Locate the cell with the specified text and output its [X, Y] center coordinate. 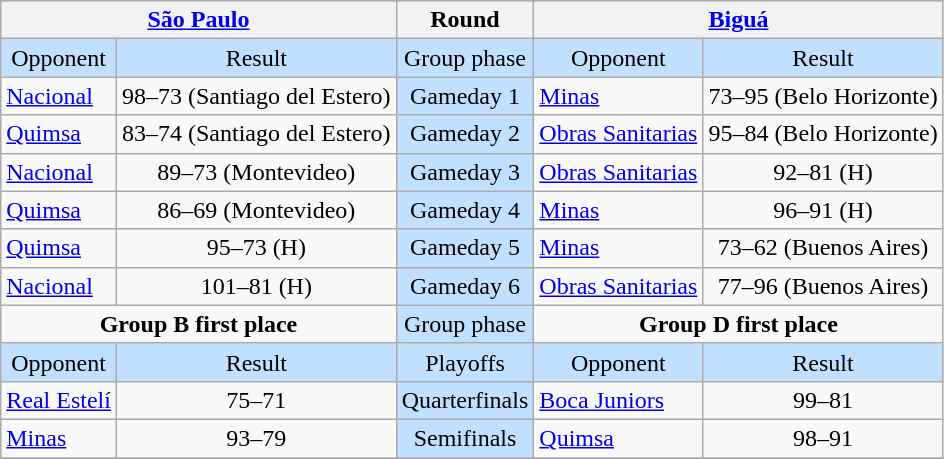
Gameday 2 [465, 134]
73–62 (Buenos Aires) [823, 248]
Biguá [738, 20]
101–81 (H) [256, 286]
92–81 (H) [823, 172]
95–73 (H) [256, 248]
São Paulo [198, 20]
83–74 (Santiago del Estero) [256, 134]
Gameday 1 [465, 96]
73–95 (Belo Horizonte) [823, 96]
95–84 (Belo Horizonte) [823, 134]
93–79 [256, 438]
Gameday 3 [465, 172]
Semifinals [465, 438]
96–91 (H) [823, 210]
Playoffs [465, 362]
Group B first place [198, 324]
Gameday 5 [465, 248]
98–91 [823, 438]
Gameday 6 [465, 286]
86–69 (Montevideo) [256, 210]
98–73 (Santiago del Estero) [256, 96]
99–81 [823, 400]
Round [465, 20]
89–73 (Montevideo) [256, 172]
Real Estelí [59, 400]
Gameday 4 [465, 210]
Group D first place [738, 324]
Boca Juniors [618, 400]
75–71 [256, 400]
Quarterfinals [465, 400]
77–96 (Buenos Aires) [823, 286]
